Scan for the cell matching the given text and deliver its (x, y) coordinate at center. 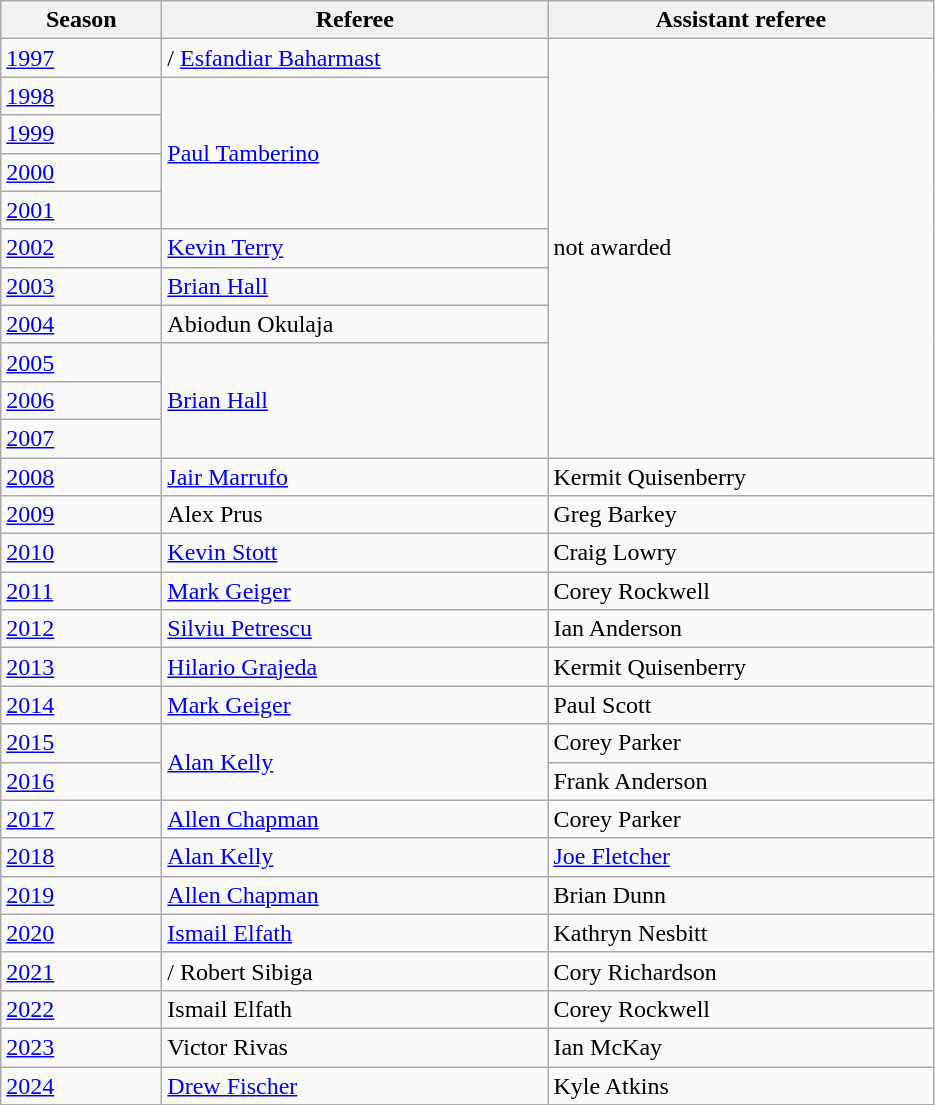
Cory Richardson (741, 971)
Abiodun Okulaja (355, 324)
Silviu Petrescu (355, 629)
Brian Dunn (741, 895)
2011 (82, 591)
Greg Barkey (741, 515)
/ Esfandiar Baharmast (355, 58)
Craig Lowry (741, 553)
2007 (82, 438)
2005 (82, 362)
Hilario Grajeda (355, 667)
Paul Tamberino (355, 153)
Drew Fischer (355, 1085)
1997 (82, 58)
2013 (82, 667)
2014 (82, 705)
2002 (82, 248)
2008 (82, 477)
2023 (82, 1047)
2004 (82, 324)
Frank Anderson (741, 781)
2003 (82, 286)
2009 (82, 515)
2020 (82, 933)
2010 (82, 553)
2015 (82, 743)
Kathryn Nesbitt (741, 933)
2017 (82, 819)
2022 (82, 1009)
2000 (82, 172)
1999 (82, 134)
2024 (82, 1085)
Kyle Atkins (741, 1085)
2006 (82, 400)
not awarded (741, 248)
2016 (82, 781)
2012 (82, 629)
Victor Rivas (355, 1047)
Kevin Terry (355, 248)
Season (82, 20)
Paul Scott (741, 705)
Ian McKay (741, 1047)
2018 (82, 857)
2019 (82, 895)
2001 (82, 210)
Kevin Stott (355, 553)
Ian Anderson (741, 629)
Referee (355, 20)
/ Robert Sibiga (355, 971)
2021 (82, 971)
Assistant referee (741, 20)
Alex Prus (355, 515)
1998 (82, 96)
Joe Fletcher (741, 857)
Jair Marrufo (355, 477)
